Scan for the cell matching the given text and deliver its [X, Y] coordinate at center. 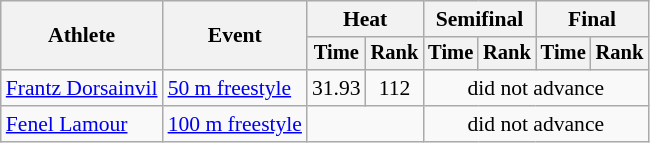
100 m freestyle [235, 124]
31.93 [336, 88]
Event [235, 36]
Semifinal [479, 19]
Athlete [82, 36]
50 m freestyle [235, 88]
Frantz Dorsainvil [82, 88]
Final [592, 19]
112 [395, 88]
Fenel Lamour [82, 124]
Heat [365, 19]
